Output the [X, Y] coordinate of the center of the cell containing the given text.  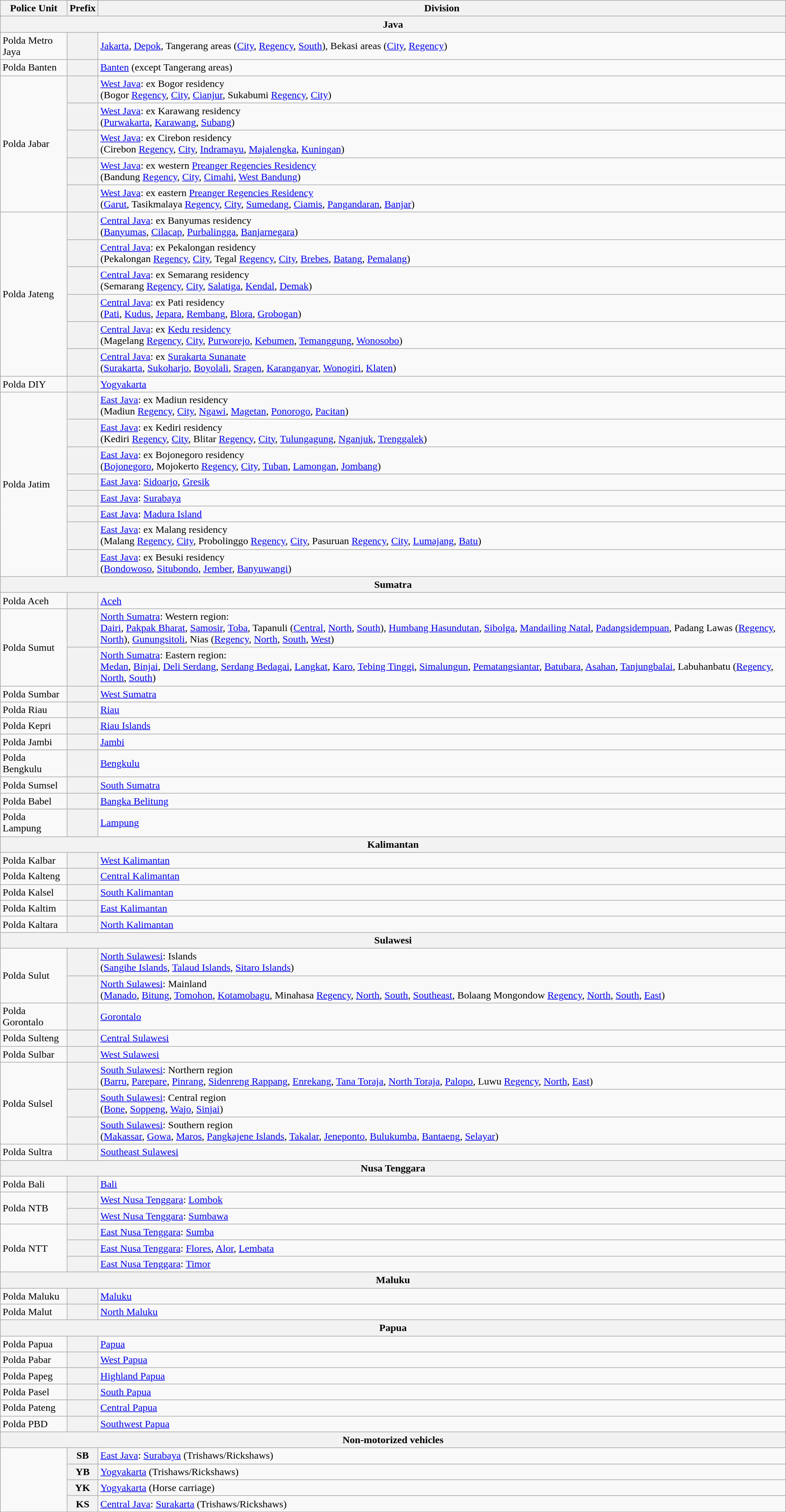
West Nusa Tenggara: Lombok [442, 1200]
Polda Pabar [34, 1360]
Central Papua [442, 1408]
Yogyakarta [442, 384]
West Nusa Tenggara: Sumbawa [442, 1216]
Polda Kaltim [34, 908]
North Maluku [442, 1312]
Polda Jabar [34, 144]
Central Java: ex Banyumas residency(Banyumas, Cilacap, Purbalingga, Banjarnegara) [442, 226]
Aceh [442, 600]
East Kalimantan [442, 908]
Polda NTB [34, 1208]
YB [82, 1472]
Yogyakarta (Trishaws/Rickshaws) [442, 1472]
East Java: Sidoarjo, Gresik [442, 482]
West Java: ex Karawang residency(Purwakarta, Karawang, Subang) [442, 117]
Central Sulawesi [442, 1038]
West Sulawesi [442, 1054]
Polda DIY [34, 384]
Polda Metro Jaya [34, 46]
South Papua [442, 1392]
Southeast Sulawesi [442, 1152]
Sulawesi [393, 940]
Polda Jambi [34, 742]
Java [393, 24]
Polda Papeg [34, 1376]
YK [82, 1488]
West Java: ex Bogor residency(Bogor Regency, City, Cianjur, Sukabumi Regency, City) [442, 89]
Police Unit [34, 8]
Central Java: Surakarta (Trishaws/Rickshaws) [442, 1504]
Polda Gorontalo [34, 1017]
Polda Riau [34, 710]
West Java: ex eastern Preanger Regencies Residency(Garut, Tasikmalaya Regency, City, Sumedang, Ciamis, Pangandaran, Banjar) [442, 198]
Polda Babel [34, 801]
Polda Pasel [34, 1392]
Central Java: ex Pati residency(Pati, Kudus, Jepara, Rembang, Blora, Grobogan) [442, 307]
East Java: ex Besuki residency(Bondowoso, Situbondo, Jember, Banyuwangi) [442, 563]
Central Java: ex Surakarta Sunanate(Surakarta, Sukoharjo, Boyolali, Sragen, Karanganyar, Wonogiri, Klaten) [442, 363]
Polda Malut [34, 1312]
Polda Sulut [34, 975]
Polda Kalteng [34, 876]
West Java: ex Cirebon residency(Cirebon Regency, City, Indramayu, Majalengka, Kuningan) [442, 144]
West Kalimantan [442, 860]
Nusa Tenggara [393, 1168]
Polda NTT [34, 1248]
Polda Sultra [34, 1152]
East Nusa Tenggara: Timor [442, 1264]
Polda Lampung [34, 823]
East Java: ex Malang residency(Malang Regency, City, Probolinggo Regency, City, Pasuruan Regency, City, Lumajang, Batu) [442, 536]
West Sumatra [442, 694]
East Java: ex Madiun residency(Madiun Regency, City, Ngawi, Magetan, Ponorogo, Pacitan) [442, 406]
Gorontalo [442, 1017]
Jambi [442, 742]
Polda Papua [34, 1344]
East Java: ex Kediri residency(Kediri Regency, City, Blitar Regency, City, Tulungagung, Nganjuk, Trenggalek) [442, 433]
Banten (except Tangerang areas) [442, 68]
East Nusa Tenggara: Sumba [442, 1232]
Sumatra [393, 584]
East Java: Surabaya (Trishaws/Rickshaws) [442, 1456]
Polda Pateng [34, 1408]
Polda Maluku [34, 1296]
South Sulawesi: Central region(Bone, Soppeng, Wajo, Sinjai) [442, 1103]
Central Java: ex Pekalongan residency(Pekalongan Regency, City, Tegal Regency, City, Brebes, Batang, Pemalang) [442, 253]
Polda Sumsel [34, 785]
Polda Kepri [34, 726]
West Papua [442, 1360]
Polda Sulbar [34, 1054]
Polda Sulteng [34, 1038]
Polda Sulsel [34, 1103]
East Java: Madura Island [442, 514]
Bengkulu [442, 763]
Prefix [82, 8]
Lampung [442, 823]
Bangka Belitung [442, 801]
South Sumatra [442, 785]
South Kalimantan [442, 892]
Riau Islands [442, 726]
Polda Kalsel [34, 892]
Highland Papua [442, 1376]
Polda Jateng [34, 294]
Polda Sumbar [34, 694]
East Java: ex Bojonegoro residency(Bojonegoro, Mojokerto Regency, City, Tuban, Lamongan, Jombang) [442, 460]
Kalimantan [393, 844]
Polda PBD [34, 1424]
Riau [442, 710]
Polda Aceh [34, 600]
West Java: ex western Preanger Regencies Residency(Bandung Regency, City, Cimahi, West Bandung) [442, 171]
South Sulawesi: Northern region(Barru, Parepare, Pinrang, Sidenreng Rappang, Enrekang, Tana Toraja, North Toraja, Palopo, Luwu Regency, North, East) [442, 1076]
Polda Kalbar [34, 860]
Bali [442, 1184]
SB [82, 1456]
Non-motorized vehicles [393, 1440]
Polda Bengkulu [34, 763]
Central Java: ex Kedu residency(Magelang Regency, City, Purworejo, Kebumen, Temanggung, Wonosobo) [442, 335]
North Kalimantan [442, 924]
East Nusa Tenggara: Flores, Alor, Lembata [442, 1248]
Polda Kaltara [34, 924]
KS [82, 1504]
Central Kalimantan [442, 876]
Polda Bali [34, 1184]
Jakarta, Depok, Tangerang areas (City, Regency, South), Bekasi areas (City, Regency) [442, 46]
East Java: Surabaya [442, 498]
Yogyakarta (Horse carriage) [442, 1488]
Southwest Papua [442, 1424]
South Sulawesi: Southern region(Makassar, Gowa, Maros, Pangkajene Islands, Takalar, Jeneponto, Bulukumba, Bantaeng, Selayar) [442, 1130]
North Sulawesi: Islands(Sangihe Islands, Talaud Islands, Sitaro Islands) [442, 962]
Polda Jatim [34, 485]
Polda Sumut [34, 647]
Division [442, 8]
Polda Banten [34, 68]
Central Java: ex Semarang residency(Semarang Regency, City, Salatiga, Kendal, Demak) [442, 280]
